Return (x, y) of the center of cell containing provided text 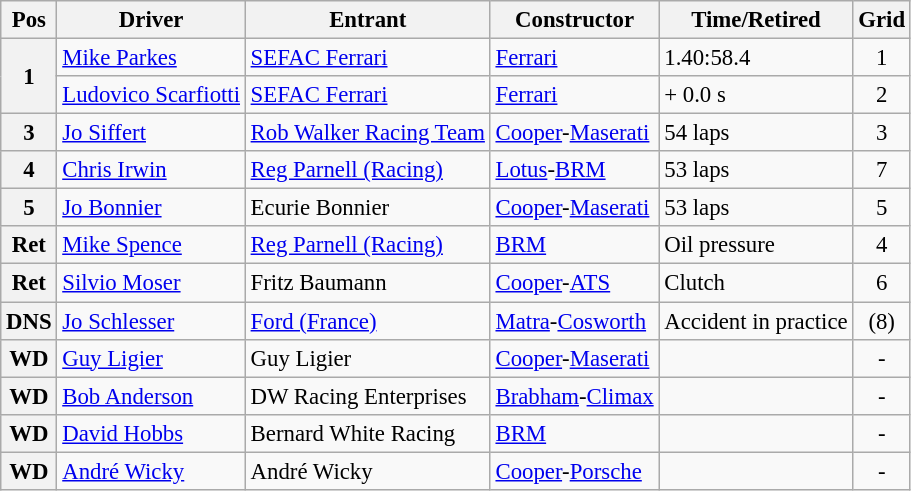
Bob Anderson (151, 396)
Jo Siffert (151, 133)
+ 0.0 s (756, 95)
(8) (882, 321)
Jo Bonnier (151, 208)
Ford (France) (368, 321)
Jo Schlesser (151, 321)
2 (882, 95)
54 laps (756, 133)
6 (882, 283)
Bernard White Racing (368, 433)
Cooper-ATS (574, 283)
Brabham-Climax (574, 396)
Mike Parkes (151, 58)
Time/Retired (756, 20)
7 (882, 170)
David Hobbs (151, 433)
Ecurie Bonnier (368, 208)
Accident in practice (756, 321)
Rob Walker Racing Team (368, 133)
DNS (29, 321)
Grid (882, 20)
Chris Irwin (151, 170)
Cooper-Porsche (574, 471)
Matra-Cosworth (574, 321)
Constructor (574, 20)
Clutch (756, 283)
Oil pressure (756, 245)
Ludovico Scarfiotti (151, 95)
Entrant (368, 20)
Silvio Moser (151, 283)
Lotus-BRM (574, 170)
Pos (29, 20)
1.40:58.4 (756, 58)
Driver (151, 20)
Mike Spence (151, 245)
Fritz Baumann (368, 283)
DW Racing Enterprises (368, 396)
